Return (X, Y) of the center of cell containing provided text 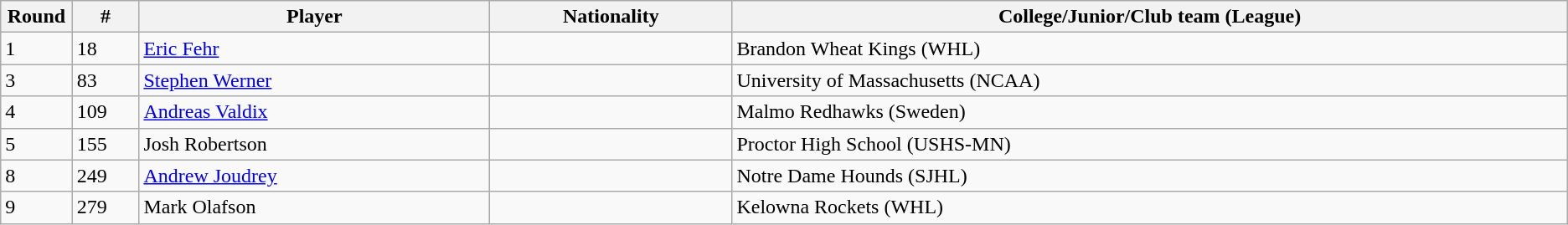
109 (106, 112)
8 (37, 176)
249 (106, 176)
83 (106, 80)
Nationality (611, 17)
4 (37, 112)
University of Massachusetts (NCAA) (1149, 80)
155 (106, 144)
3 (37, 80)
Notre Dame Hounds (SJHL) (1149, 176)
Brandon Wheat Kings (WHL) (1149, 49)
9 (37, 207)
Mark Olafson (315, 207)
Stephen Werner (315, 80)
279 (106, 207)
Proctor High School (USHS-MN) (1149, 144)
Player (315, 17)
Josh Robertson (315, 144)
Eric Fehr (315, 49)
Round (37, 17)
College/Junior/Club team (League) (1149, 17)
5 (37, 144)
Malmo Redhawks (Sweden) (1149, 112)
Andreas Valdix (315, 112)
1 (37, 49)
Kelowna Rockets (WHL) (1149, 207)
Andrew Joudrey (315, 176)
# (106, 17)
18 (106, 49)
